Pinpoint the cell where the given text exists, returning its [x, y] midpoint coordinate. 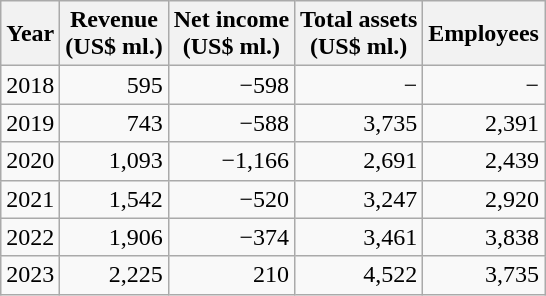
Total assets(US$ ml.) [359, 34]
Employees [484, 34]
2,225 [114, 275]
743 [114, 123]
1,906 [114, 237]
4,522 [359, 275]
3,838 [484, 237]
−1,166 [231, 161]
−588 [231, 123]
3,461 [359, 237]
595 [114, 85]
2018 [30, 85]
−520 [231, 199]
2021 [30, 199]
2019 [30, 123]
2022 [30, 237]
2,391 [484, 123]
Net income(US$ ml.) [231, 34]
3,247 [359, 199]
210 [231, 275]
Year [30, 34]
2,920 [484, 199]
2,691 [359, 161]
2020 [30, 161]
Revenue(US$ ml.) [114, 34]
2,439 [484, 161]
1,542 [114, 199]
2023 [30, 275]
−598 [231, 85]
−374 [231, 237]
1,093 [114, 161]
